Search for the cell housing the specified text and yield its (x, y) center coordinate. 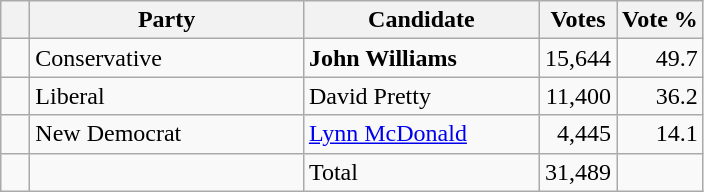
Candidate (421, 20)
Party (167, 20)
Vote % (660, 20)
Lynn McDonald (421, 134)
Votes (578, 20)
Total (421, 172)
11,400 (578, 96)
4,445 (578, 134)
John Williams (421, 58)
New Democrat (167, 134)
Conservative (167, 58)
Liberal (167, 96)
36.2 (660, 96)
49.7 (660, 58)
31,489 (578, 172)
David Pretty (421, 96)
14.1 (660, 134)
15,644 (578, 58)
